For the text-containing cell, return its midpoint in [x, y] coordinate format. 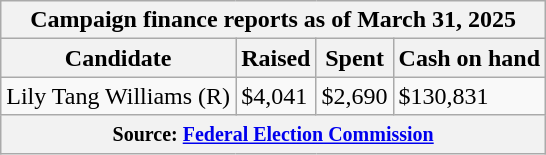
Spent [354, 58]
Cash on hand [469, 58]
Raised [276, 58]
Candidate [118, 58]
$130,831 [469, 96]
$2,690 [354, 96]
Campaign finance reports as of March 31, 2025 [274, 20]
Lily Tang Williams (R) [118, 96]
Source: Federal Election Commission [274, 134]
$4,041 [276, 96]
